Output the [x, y] coordinate of the center of the cell containing the given text.  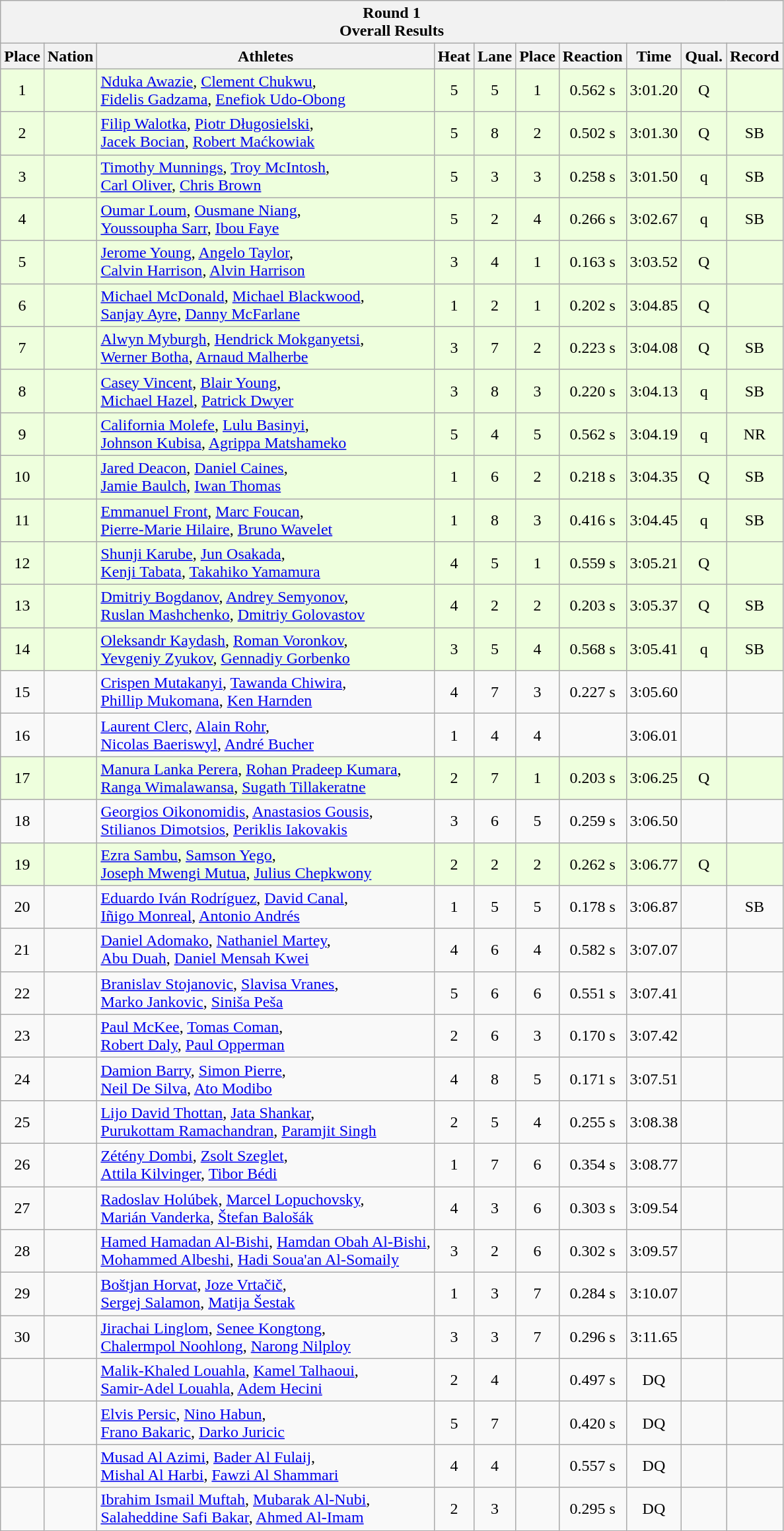
20 [22, 907]
3:05.37 [654, 607]
Alwyn Myburgh, Hendrick Mokganyetsi, Werner Botha, Arnaud Malherbe [266, 348]
Jerome Young, Angelo Taylor, Calvin Harrison, Alvin Harrison [266, 262]
28 [22, 1251]
Nduka Awazie, Clement Chukwu, Fidelis Gadzama, Enefiok Udo-Obong [266, 90]
Damion Barry, Simon Pierre, Neil De Silva, Ato Modibo [266, 1078]
3:09.54 [654, 1208]
Emmanuel Front, Marc Foucan, Pierre-Marie Hilaire, Bruno Wavelet [266, 519]
3:06.77 [654, 864]
0.302 s [592, 1251]
0.266 s [592, 219]
Boštjan Horvat, Joze Vrtačič, Sergej Salamon, Matija Šestak [266, 1294]
3:08.38 [654, 1122]
17 [22, 778]
0.354 s [592, 1164]
3:02.67 [654, 219]
13 [22, 607]
Daniel Adomako, Nathaniel Martey, Abu Duah, Daniel Mensah Kwei [266, 950]
0.582 s [592, 950]
Elvis Persic, Nino Habun, Frano Bakaric, Darko Juricic [266, 1423]
Branislav Stojanovic, Slavisa Vranes, Marko Jankovic, Siniša Peša [266, 992]
Zétény Dombi, Zsolt Szeglet, Attila Kilvinger, Tibor Bédi [266, 1164]
0.218 s [592, 477]
Eduardo Iván Rodríguez, David Canal, Iñigo Monreal, Antonio Andrés [266, 907]
Georgios Oikonomidis, Anastasios Gousis, Stilianos Dimotsios, Periklis Iakovakis [266, 821]
Lijo David Thottan, Jata Shankar, Purukottam Ramachandran, Paramjit Singh [266, 1122]
Qual. [704, 56]
Heat [454, 56]
3:04.85 [654, 305]
Record [755, 56]
Paul McKee, Tomas Coman, Robert Daly, Paul Opperman [266, 1036]
25 [22, 1122]
Malik-Khaled Louahla, Kamel Talhaoui, Samir-Adel Louahla, Adem Hecini [266, 1380]
29 [22, 1294]
Filip Walotka, Piotr Długosielski, Jacek Bocian, Robert Maćkowiak [266, 133]
Round 1 Overall Results [392, 22]
3:03.52 [654, 262]
0.557 s [592, 1466]
0.163 s [592, 262]
Athletes [266, 56]
0.551 s [592, 992]
22 [22, 992]
0.303 s [592, 1208]
9 [22, 433]
0.227 s [592, 692]
3:06.25 [654, 778]
16 [22, 735]
0.178 s [592, 907]
0.295 s [592, 1509]
0.220 s [592, 391]
0.259 s [592, 821]
23 [22, 1036]
Michael McDonald, Michael Blackwood, Sanjay Ayre, Danny McFarlane [266, 305]
0.559 s [592, 563]
Ibrahim Ismail Muftah, Mubarak Al-Nubi, Salaheddine Safi Bakar, Ahmed Al-Imam [266, 1509]
0.262 s [592, 864]
0.497 s [592, 1380]
0.255 s [592, 1122]
Nation [70, 56]
Manura Lanka Perera, Rohan Pradeep Kumara, Ranga Wimalawansa, Sugath Tillakeratne [266, 778]
3:01.20 [654, 90]
3:01.30 [654, 133]
3:07.41 [654, 992]
0.416 s [592, 519]
18 [22, 821]
Musad Al Azimi, Bader Al Fulaij, Mishal Al Harbi, Fawzi Al Shammari [266, 1466]
0.420 s [592, 1423]
21 [22, 950]
NR [755, 433]
11 [22, 519]
0.258 s [592, 176]
3:08.77 [654, 1164]
Jirachai Linglom, Senee Kongtong, Chalermpol Noohlong, Narong Nilploy [266, 1337]
24 [22, 1078]
3:06.01 [654, 735]
3:04.08 [654, 348]
Shunji Karube, Jun Osakada, Kenji Tabata, Takahiko Yamamura [266, 563]
Ezra Sambu, Samson Yego, Joseph Mwengi Mutua, Julius Chepkwony [266, 864]
3:10.07 [654, 1294]
3:04.35 [654, 477]
Laurent Clerc, Alain Rohr, Nicolas Baeriswyl, André Bucher [266, 735]
3:07.07 [654, 950]
Jared Deacon, Daniel Caines, Jamie Baulch, Iwan Thomas [266, 477]
0.284 s [592, 1294]
Hamed Hamadan Al-Bishi, Hamdan Obah Al-Bishi, Mohammed Albeshi, Hadi Soua'an Al-Somaily [266, 1251]
Timothy Munnings, Troy McIntosh, Carl Oliver, Chris Brown [266, 176]
Oumar Loum, Ousmane Niang, Youssoupha Sarr, Ibou Faye [266, 219]
3:07.42 [654, 1036]
19 [22, 864]
0.171 s [592, 1078]
Oleksandr Kaydash, Roman Voronkov, Yevgeniy Zyukov, Gennadiy Gorbenko [266, 649]
California Molefe, Lulu Basinyi, Johnson Kubisa, Agrippa Matshameko [266, 433]
3:05.41 [654, 649]
27 [22, 1208]
Lane [495, 56]
3:05.21 [654, 563]
Crispen Mutakanyi, Tawanda Chiwira, Phillip Mukomana, Ken Harnden [266, 692]
3:04.19 [654, 433]
10 [22, 477]
0.502 s [592, 133]
3:06.50 [654, 821]
3:07.51 [654, 1078]
Casey Vincent, Blair Young, Michael Hazel, Patrick Dwyer [266, 391]
0.170 s [592, 1036]
3:04.13 [654, 391]
Dmitriy Bogdanov, Andrey Semyonov, Ruslan Mashchenko, Dmitriy Golovastov [266, 607]
0.202 s [592, 305]
Reaction [592, 56]
3:04.45 [654, 519]
Time [654, 56]
3:09.57 [654, 1251]
3:05.60 [654, 692]
3:11.65 [654, 1337]
0.223 s [592, 348]
30 [22, 1337]
0.296 s [592, 1337]
3:01.50 [654, 176]
14 [22, 649]
12 [22, 563]
0.568 s [592, 649]
26 [22, 1164]
15 [22, 692]
Radoslav Holúbek, Marcel Lopuchovsky, Marián Vanderka, Štefan Balošák [266, 1208]
3:06.87 [654, 907]
